From the cell containing the given text, extract its center point as [x, y] coordinate. 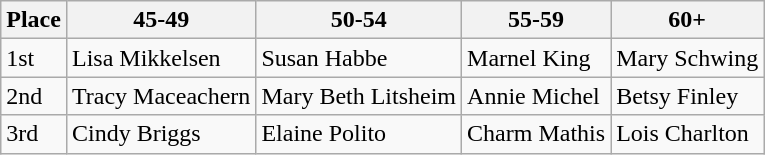
Annie Michel [536, 96]
Mary Beth Litsheim [359, 96]
Betsy Finley [688, 96]
Cindy Briggs [160, 134]
Charm Mathis [536, 134]
2nd [34, 96]
Elaine Polito [359, 134]
Lisa Mikkelsen [160, 58]
Lois Charlton [688, 134]
45-49 [160, 20]
1st [34, 58]
60+ [688, 20]
Mary Schwing [688, 58]
Marnel King [536, 58]
Tracy Maceachern [160, 96]
50-54 [359, 20]
55-59 [536, 20]
Place [34, 20]
3rd [34, 134]
Susan Habbe [359, 58]
